Pinpoint the cell where the given text exists, returning its (x, y) midpoint coordinate. 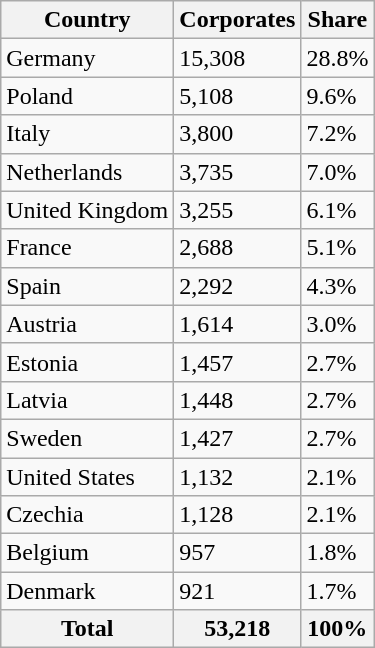
1,427 (238, 438)
Denmark (88, 591)
Share (338, 20)
Country (88, 20)
Sweden (88, 438)
100% (338, 629)
2,688 (238, 248)
Austria (88, 324)
6.1% (338, 210)
Corporates (238, 20)
Czechia (88, 515)
28.8% (338, 58)
1,132 (238, 477)
Belgium (88, 553)
1.8% (338, 553)
Latvia (88, 400)
53,218 (238, 629)
7.0% (338, 172)
Netherlands (88, 172)
921 (238, 591)
Italy (88, 134)
2,292 (238, 286)
5.1% (338, 248)
5,108 (238, 96)
3,255 (238, 210)
3,800 (238, 134)
1,457 (238, 362)
France (88, 248)
Germany (88, 58)
1.7% (338, 591)
Total (88, 629)
Poland (88, 96)
957 (238, 553)
1,614 (238, 324)
7.2% (338, 134)
Estonia (88, 362)
15,308 (238, 58)
1,448 (238, 400)
United States (88, 477)
9.6% (338, 96)
United Kingdom (88, 210)
Spain (88, 286)
3.0% (338, 324)
3,735 (238, 172)
4.3% (338, 286)
1,128 (238, 515)
